Detect which cell encompasses the target text, then output its (x, y) center coordinate. 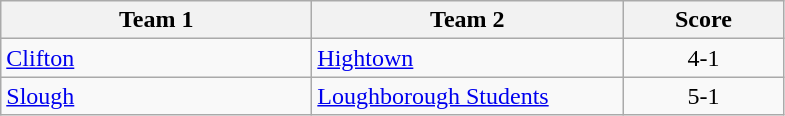
4-1 (704, 58)
Hightown (468, 58)
Slough (156, 96)
Clifton (156, 58)
Team 2 (468, 20)
Team 1 (156, 20)
Score (704, 20)
5-1 (704, 96)
Loughborough Students (468, 96)
